Pinpoint the cell where the given text exists, returning its (x, y) midpoint coordinate. 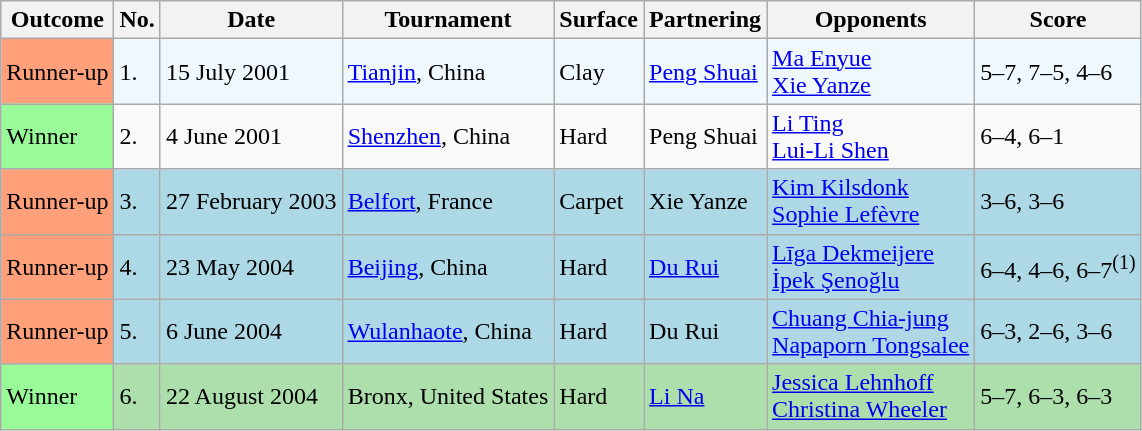
Belfort, France (448, 202)
5–7, 6–3, 6–3 (1058, 396)
Carpet (599, 202)
3. (137, 202)
Līga Dekmeijere İpek Şenoğlu (871, 266)
Ma Enyue Xie Yanze (871, 72)
Xie Yanze (706, 202)
Opponents (871, 20)
22 August 2004 (251, 396)
4 June 2001 (251, 136)
Partnering (706, 20)
2. (137, 136)
3–6, 3–6 (1058, 202)
Chuang Chia-jung Napaporn Tongsalee (871, 332)
Score (1058, 20)
Clay (599, 72)
Bronx, United States (448, 396)
Kim Kilsdonk Sophie Lefèvre (871, 202)
23 May 2004 (251, 266)
Beijing, China (448, 266)
6 June 2004 (251, 332)
Surface (599, 20)
6. (137, 396)
Tournament (448, 20)
4. (137, 266)
27 February 2003 (251, 202)
15 July 2001 (251, 72)
6–4, 4–6, 6–7(1) (1058, 266)
Jessica Lehnhoff Christina Wheeler (871, 396)
Li Na (706, 396)
No. (137, 20)
5. (137, 332)
Date (251, 20)
Outcome (58, 20)
6–4, 6–1 (1058, 136)
1. (137, 72)
Li Ting Lui-Li Shen (871, 136)
5–7, 7–5, 4–6 (1058, 72)
Wulanhaote, China (448, 332)
Shenzhen, China (448, 136)
6–3, 2–6, 3–6 (1058, 332)
Tianjin, China (448, 72)
